Find where the given text appears and provide that cell's center as (x, y) coordinate. 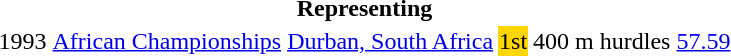
400 m hurdles (602, 41)
Durban, South Africa (390, 41)
African Championships (167, 41)
1st (514, 41)
